Locate the cell with the specified text and output its (x, y) center coordinate. 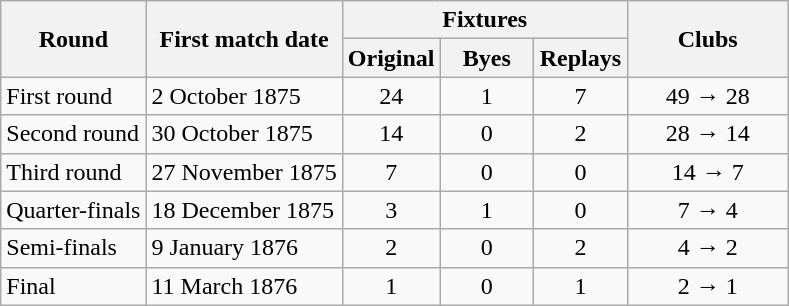
49 → 28 (708, 96)
30 October 1875 (244, 134)
2 October 1875 (244, 96)
Replays (581, 58)
14 → 7 (708, 172)
3 (391, 210)
27 November 1875 (244, 172)
4 → 2 (708, 248)
18 December 1875 (244, 210)
Fixtures (484, 20)
Semi-finals (74, 248)
24 (391, 96)
Final (74, 286)
Original (391, 58)
Third round (74, 172)
First round (74, 96)
11 March 1876 (244, 286)
Round (74, 39)
9 January 1876 (244, 248)
28 → 14 (708, 134)
7 → 4 (708, 210)
Quarter-finals (74, 210)
14 (391, 134)
Byes (487, 58)
First match date (244, 39)
2 → 1 (708, 286)
Second round (74, 134)
Clubs (708, 39)
